Scan for the cell matching the given text and deliver its (x, y) coordinate at center. 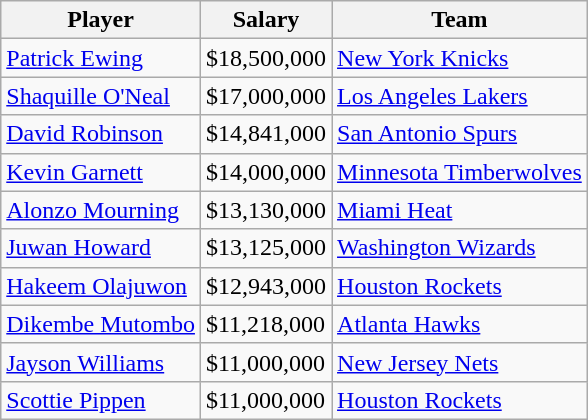
$12,943,000 (266, 286)
Minnesota Timberwolves (460, 172)
$17,000,000 (266, 96)
David Robinson (101, 134)
Alonzo Mourning (101, 210)
$14,000,000 (266, 172)
$13,125,000 (266, 248)
Juwan Howard (101, 248)
$11,218,000 (266, 324)
Miami Heat (460, 210)
San Antonio Spurs (460, 134)
Scottie Pippen (101, 400)
Salary (266, 20)
Jayson Williams (101, 362)
Hakeem Olajuwon (101, 286)
New Jersey Nets (460, 362)
Washington Wizards (460, 248)
New York Knicks (460, 58)
Patrick Ewing (101, 58)
$14,841,000 (266, 134)
$13,130,000 (266, 210)
Shaquille O'Neal (101, 96)
Dikembe Mutombo (101, 324)
$18,500,000 (266, 58)
Team (460, 20)
Kevin Garnett (101, 172)
Los Angeles Lakers (460, 96)
Atlanta Hawks (460, 324)
Player (101, 20)
